Output the [X, Y] coordinate of the center of the cell containing the given text.  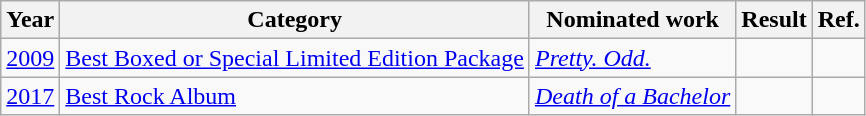
Result [774, 20]
Best Rock Album [295, 96]
Death of a Bachelor [632, 96]
2009 [30, 58]
Year [30, 20]
2017 [30, 96]
Best Boxed or Special Limited Edition Package [295, 58]
Pretty. Odd. [632, 58]
Ref. [838, 20]
Nominated work [632, 20]
Category [295, 20]
